Scan for the cell matching the given text and deliver its (x, y) coordinate at center. 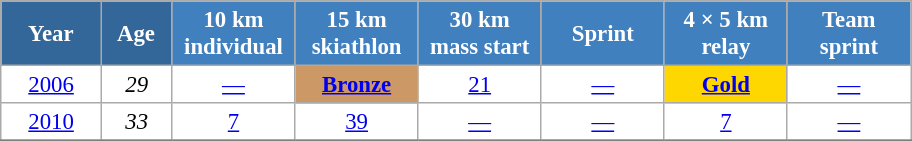
10 km individual (234, 34)
Sprint (602, 34)
Bronze (356, 85)
29 (136, 85)
4 × 5 km relay (726, 34)
Year (52, 34)
Gold (726, 85)
2006 (52, 85)
33 (136, 122)
30 km mass start (480, 34)
39 (356, 122)
Age (136, 34)
21 (480, 85)
Team sprint (848, 34)
2010 (52, 122)
15 km skiathlon (356, 34)
